Search for the cell housing the specified text and yield its (X, Y) center coordinate. 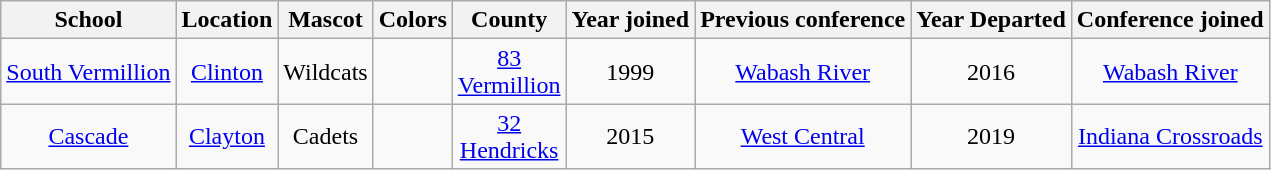
1999 (630, 72)
Indiana Crossroads (1170, 136)
Clayton (227, 136)
Year joined (630, 20)
2019 (992, 136)
Cadets (326, 136)
West Central (803, 136)
2015 (630, 136)
Year Departed (992, 20)
32 Hendricks (509, 136)
School (88, 20)
Mascot (326, 20)
Cascade (88, 136)
Conference joined (1170, 20)
Previous conference (803, 20)
Location (227, 20)
83 Vermillion (509, 72)
Clinton (227, 72)
South Vermillion (88, 72)
Colors (412, 20)
2016 (992, 72)
County (509, 20)
Wildcats (326, 72)
